Detect which cell encompasses the target text, then output its (X, Y) center coordinate. 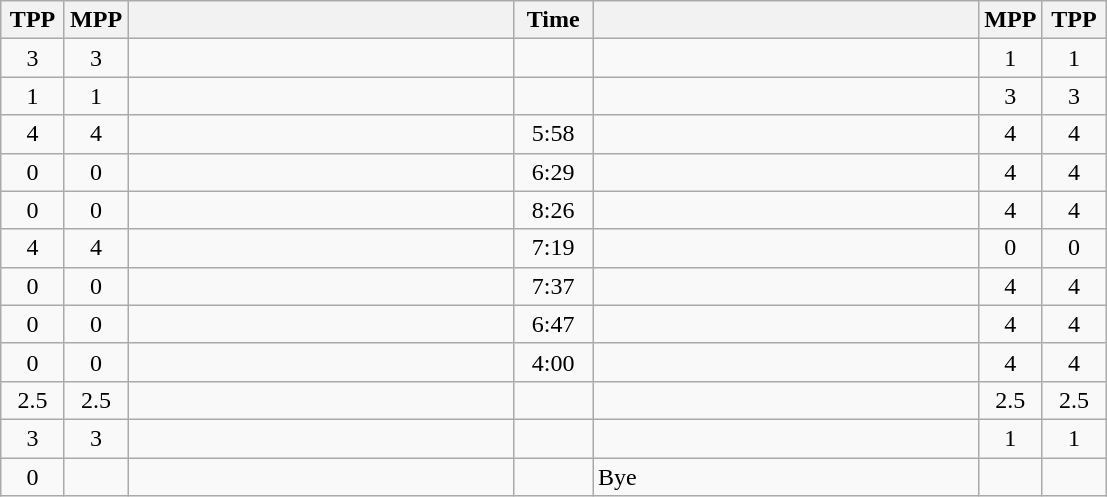
Time (554, 20)
7:19 (554, 248)
8:26 (554, 210)
6:29 (554, 172)
7:37 (554, 286)
6:47 (554, 324)
Bye (785, 477)
4:00 (554, 362)
5:58 (554, 134)
